Output the [x, y] coordinate of the center of the cell containing the given text.  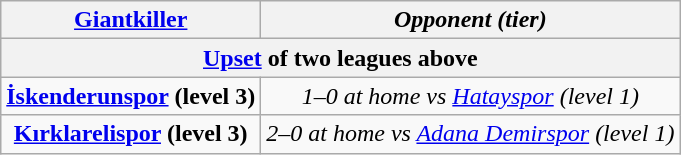
1–0 at home vs Hatayspor (level 1) [470, 96]
Opponent (tier) [470, 20]
İskenderunspor (level 3) [131, 96]
Giantkiller [131, 20]
Kırklarelispor (level 3) [131, 134]
2–0 at home vs Adana Demirspor (level 1) [470, 134]
Upset of two leagues above [340, 58]
